Identify which cell holds the provided text, then report its (x, y) central coordinate. 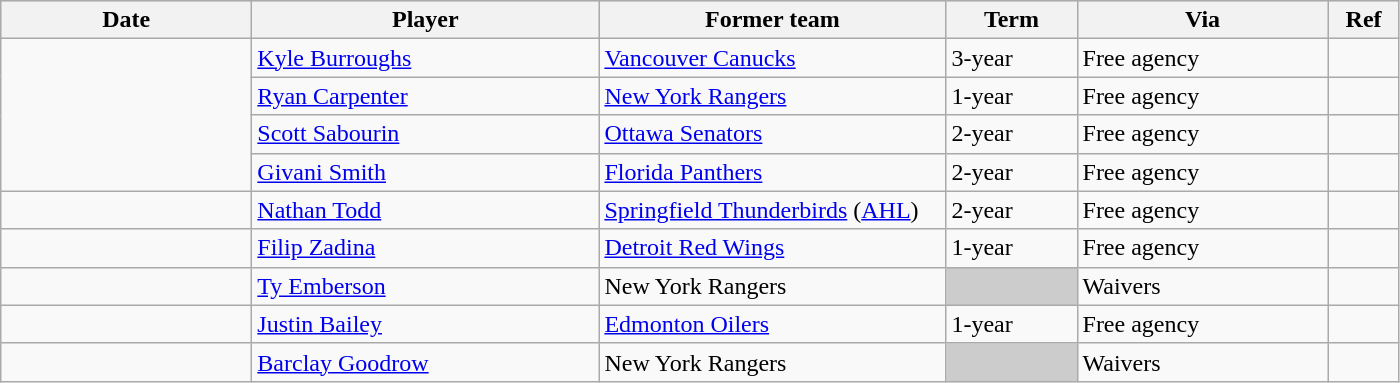
Ty Emberson (426, 286)
Kyle Burroughs (426, 58)
Givani Smith (426, 172)
Florida Panthers (772, 172)
Vancouver Canucks (772, 58)
Player (426, 20)
Scott Sabourin (426, 134)
Filip Zadina (426, 248)
Nathan Todd (426, 210)
Via (1202, 20)
3-year (1012, 58)
Term (1012, 20)
Ref (1364, 20)
Edmonton Oilers (772, 324)
Detroit Red Wings (772, 248)
Springfield Thunderbirds (AHL) (772, 210)
Date (126, 20)
Ottawa Senators (772, 134)
Former team (772, 20)
Ryan Carpenter (426, 96)
Barclay Goodrow (426, 362)
Justin Bailey (426, 324)
